Return (x, y) of the center of cell containing provided text 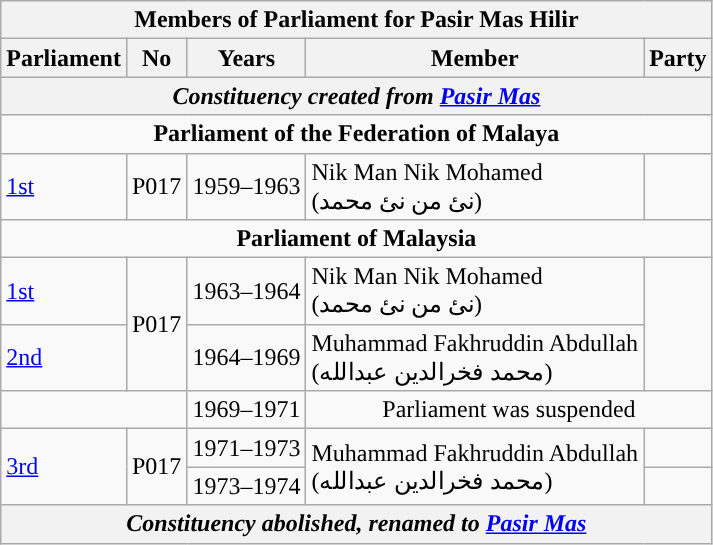
Members of Parliament for Pasir Mas Hilir (356, 20)
1964–1969 (246, 358)
No (156, 58)
1959–1963 (246, 186)
Constituency created from Pasir Mas (356, 96)
Years (246, 58)
2nd (64, 358)
Parliament of the Federation of Malaya (356, 134)
1963–1964 (246, 292)
1969–1971 (246, 410)
3rd (64, 467)
Member (475, 58)
Constituency abolished, renamed to Pasir Mas (356, 524)
Parliament of Malaysia (356, 239)
1971–1973 (246, 448)
Party (678, 58)
Parliament (64, 58)
1973–1974 (246, 486)
Parliament was suspended (509, 410)
